Return the [x, y] coordinate for the center point of the cell that contains the specified text.  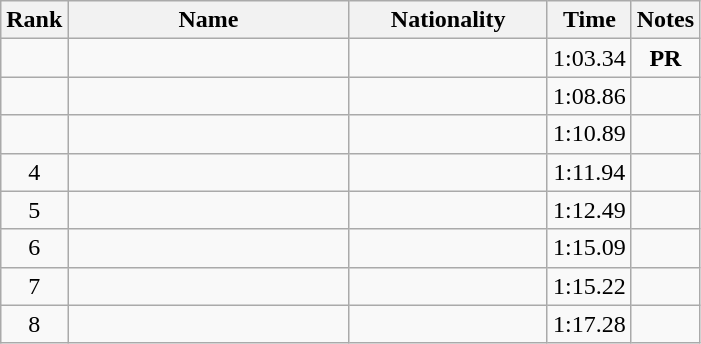
1:17.28 [589, 324]
1:11.94 [589, 172]
1:15.09 [589, 248]
Name [208, 20]
6 [34, 248]
1:08.86 [589, 96]
PR [665, 58]
8 [34, 324]
1:12.49 [589, 210]
5 [34, 210]
4 [34, 172]
1:03.34 [589, 58]
7 [34, 286]
Time [589, 20]
Rank [34, 20]
Notes [665, 20]
1:15.22 [589, 286]
Nationality [448, 20]
1:10.89 [589, 134]
